Return the [X, Y] coordinate for the center point of the cell that contains the specified text.  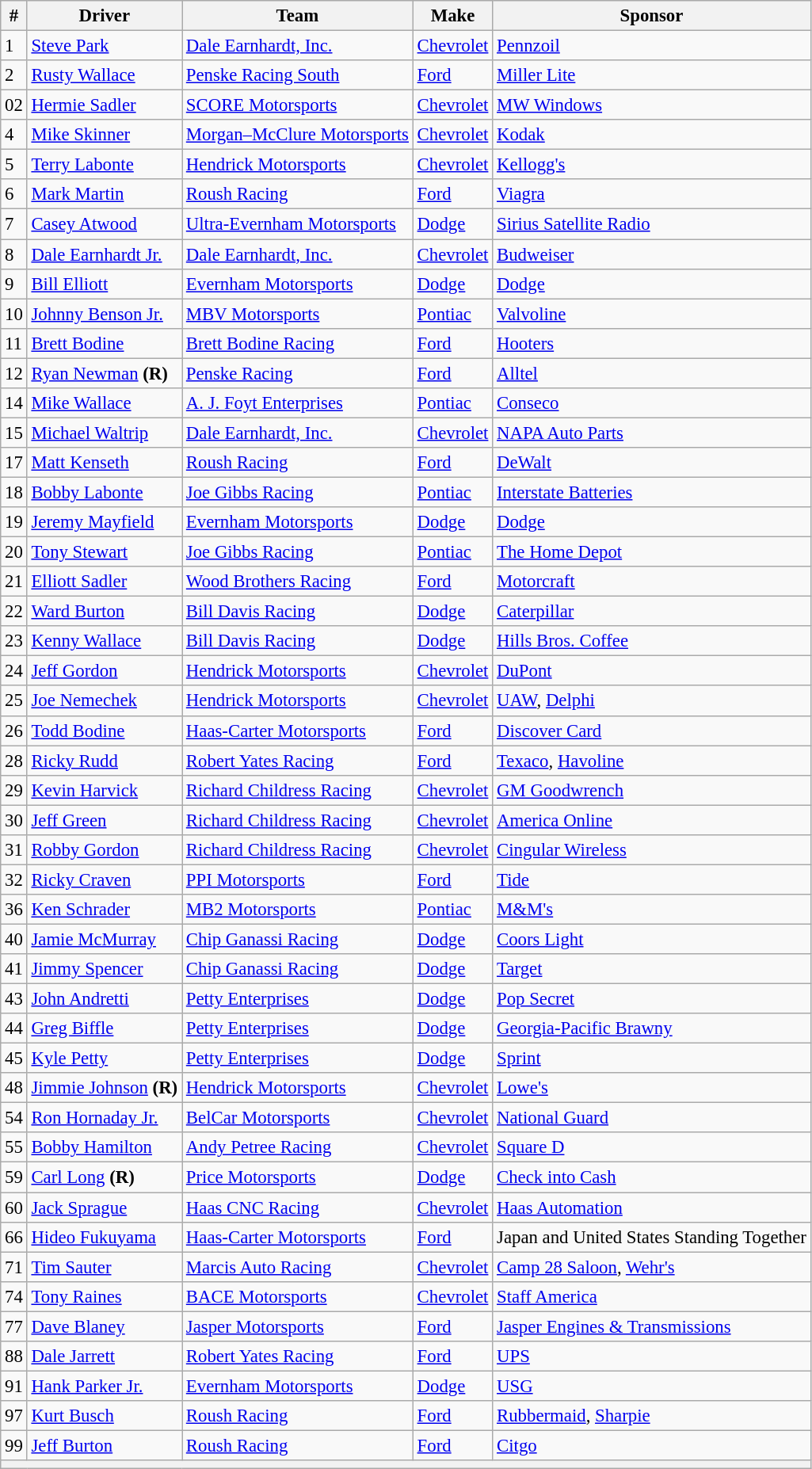
Haas CNC Racing [298, 1208]
Make [452, 16]
Georgia-Pacific Brawny [651, 1028]
14 [14, 403]
DuPont [651, 671]
Kenny Wallace [105, 641]
45 [14, 1059]
99 [14, 1445]
UPS [651, 1356]
Kurt Busch [105, 1416]
Viagra [651, 194]
Jimmie Johnson (R) [105, 1088]
Target [651, 969]
28 [14, 761]
Conseco [651, 403]
Todd Bodine [105, 731]
Robby Gordon [105, 850]
Kyle Petty [105, 1059]
Discover Card [651, 731]
National Guard [651, 1118]
36 [14, 910]
Marcis Auto Racing [298, 1267]
Matt Kenseth [105, 463]
Casey Atwood [105, 224]
Steve Park [105, 46]
Texaco, Havoline [651, 761]
Citgo [651, 1445]
Tony Stewart [105, 552]
20 [14, 552]
Jeff Green [105, 820]
Hooters [651, 343]
USG [651, 1386]
Kellogg's [651, 165]
MB2 Motorsports [298, 910]
Ken Schrader [105, 910]
66 [14, 1237]
Ultra-Evernham Motorsports [298, 224]
15 [14, 433]
31 [14, 850]
Jasper Engines & Transmissions [651, 1326]
18 [14, 492]
Sirius Satellite Radio [651, 224]
UAW, Delphi [651, 701]
Johnny Benson Jr. [105, 314]
Rubbermaid, Sharpie [651, 1416]
30 [14, 820]
PPI Motorsports [298, 879]
2 [14, 75]
SCORE Motorsports [298, 105]
Bobby Hamilton [105, 1148]
Brett Bodine Racing [298, 343]
Jeremy Mayfield [105, 522]
Terry Labonte [105, 165]
Caterpillar [651, 612]
Tim Sauter [105, 1267]
4 [14, 135]
Kevin Harvick [105, 790]
Tide [651, 879]
NAPA Auto Parts [651, 433]
Mark Martin [105, 194]
Andy Petree Racing [298, 1148]
MBV Motorsports [298, 314]
Sponsor [651, 16]
Ricky Craven [105, 879]
Miller Lite [651, 75]
91 [14, 1386]
48 [14, 1088]
The Home Depot [651, 552]
32 [14, 879]
1 [14, 46]
Hermie Sadler [105, 105]
02 [14, 105]
Team [298, 16]
John Andretti [105, 999]
Jimmy Spencer [105, 969]
24 [14, 671]
17 [14, 463]
41 [14, 969]
Check into Cash [651, 1177]
Cingular Wireless [651, 850]
21 [14, 582]
Pop Secret [651, 999]
America Online [651, 820]
Sprint [651, 1059]
Square D [651, 1148]
54 [14, 1118]
Japan and United States Standing Together [651, 1237]
Alltel [651, 373]
Pennzoil [651, 46]
Hank Parker Jr. [105, 1386]
Jamie McMurray [105, 939]
Rusty Wallace [105, 75]
Dale Jarrett [105, 1356]
9 [14, 284]
Ron Hornaday Jr. [105, 1118]
88 [14, 1356]
Camp 28 Saloon, Wehr's [651, 1267]
Haas Automation [651, 1208]
Budweiser [651, 254]
A. J. Foyt Enterprises [298, 403]
Coors Light [651, 939]
Staff America [651, 1296]
Carl Long (R) [105, 1177]
60 [14, 1208]
29 [14, 790]
Ryan Newman (R) [105, 373]
BelCar Motorsports [298, 1118]
40 [14, 939]
Mike Wallace [105, 403]
97 [14, 1416]
Driver [105, 16]
Penske Racing [298, 373]
71 [14, 1267]
Hills Bros. Coffee [651, 641]
43 [14, 999]
GM Goodwrench [651, 790]
Greg Biffle [105, 1028]
Brett Bodine [105, 343]
74 [14, 1296]
55 [14, 1148]
6 [14, 194]
Morgan–McClure Motorsports [298, 135]
Bobby Labonte [105, 492]
25 [14, 701]
# [14, 16]
BACE Motorsports [298, 1296]
59 [14, 1177]
MW Windows [651, 105]
Tony Raines [105, 1296]
Valvoline [651, 314]
23 [14, 641]
7 [14, 224]
Elliott Sadler [105, 582]
Michael Waltrip [105, 433]
Ward Burton [105, 612]
Ricky Rudd [105, 761]
M&M's [651, 910]
Kodak [651, 135]
Dave Blaney [105, 1326]
DeWalt [651, 463]
26 [14, 731]
12 [14, 373]
44 [14, 1028]
10 [14, 314]
Jasper Motorsports [298, 1326]
8 [14, 254]
Hideo Fukuyama [105, 1237]
Interstate Batteries [651, 492]
Bill Elliott [105, 284]
Price Motorsports [298, 1177]
Motorcraft [651, 582]
Lowe's [651, 1088]
22 [14, 612]
Dale Earnhardt Jr. [105, 254]
Joe Nemechek [105, 701]
5 [14, 165]
Wood Brothers Racing [298, 582]
Jeff Burton [105, 1445]
11 [14, 343]
Penske Racing South [298, 75]
77 [14, 1326]
Jeff Gordon [105, 671]
Mike Skinner [105, 135]
19 [14, 522]
Jack Sprague [105, 1208]
